Scan for the cell matching the given text and deliver its (x, y) coordinate at center. 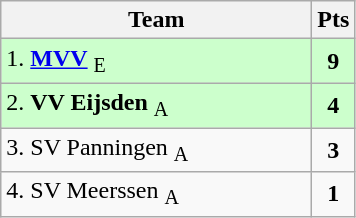
2. VV Eijsden A (156, 105)
Pts (334, 20)
3 (334, 150)
4 (334, 105)
1 (334, 194)
3. SV Panningen A (156, 150)
Team (156, 20)
9 (334, 61)
4. SV Meerssen A (156, 194)
1. MVV E (156, 61)
